Provide the (x, y) coordinate of the cell's center where the given text is located.  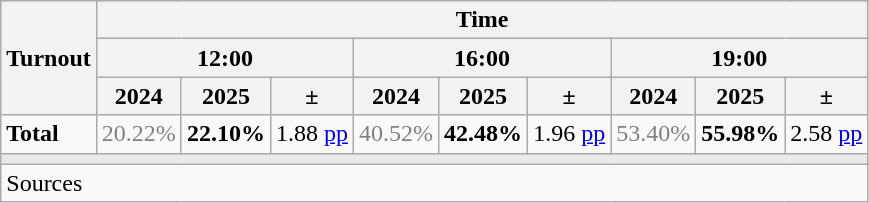
1.88 pp (312, 134)
40.52% (396, 134)
Time (482, 20)
19:00 (740, 58)
Turnout (49, 58)
22.10% (226, 134)
1.96 pp (570, 134)
2.58 pp (826, 134)
12:00 (224, 58)
16:00 (482, 58)
42.48% (484, 134)
55.98% (740, 134)
53.40% (654, 134)
Sources (434, 183)
20.22% (138, 134)
Total (49, 134)
